Capture the cell that displays the provided text and extract its [x, y] central coordinate. 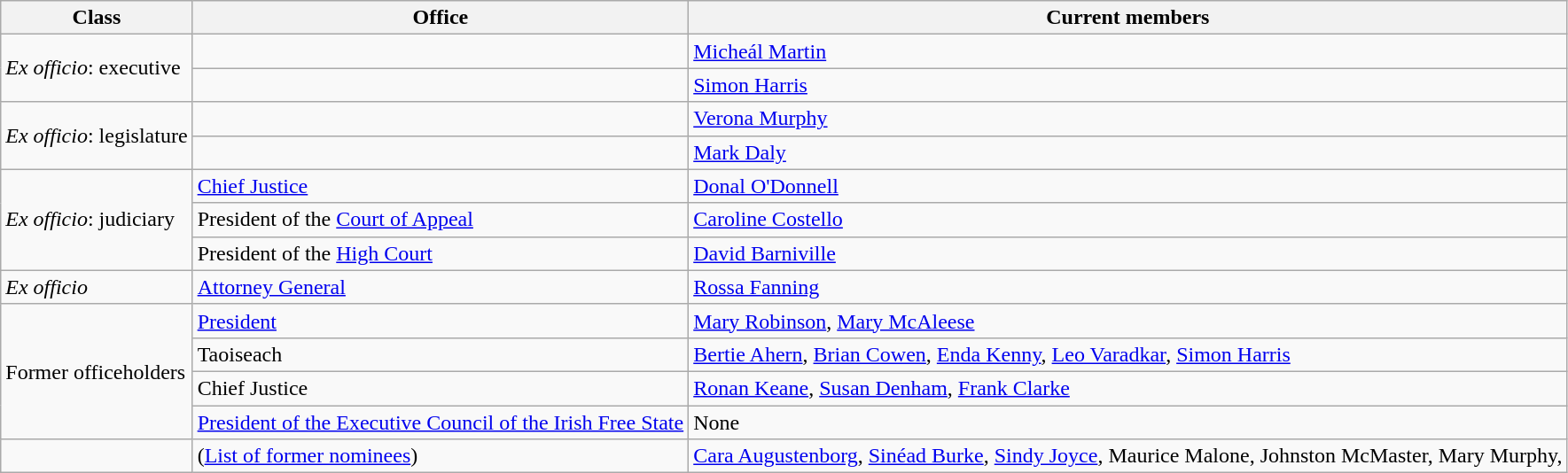
Caroline Costello [1127, 220]
Rossa Fanning [1127, 287]
Ex officio: executive [97, 68]
President [441, 321]
President of the High Court [441, 253]
Former officeholders [97, 371]
Bertie Ahern, Brian Cowen, Enda Kenny, Leo Varadkar, Simon Harris [1127, 354]
Mark Daly [1127, 152]
Ronan Keane, Susan Denham, Frank Clarke [1127, 388]
Cara Augustenborg, Sinéad Burke, Sindy Joyce, Maurice Malone, Johnston McMaster, Mary Murphy, [1127, 456]
Ex officio [97, 287]
Donal O'Donnell [1127, 186]
None [1127, 423]
Current members [1127, 18]
Class [97, 18]
Ex officio: judiciary [97, 220]
President of the Executive Council of the Irish Free State [441, 423]
Verona Murphy [1127, 119]
David Barniville [1127, 253]
(List of former nominees) [441, 456]
Attorney General [441, 287]
Ex officio: legislature [97, 136]
President of the Court of Appeal [441, 220]
Mary Robinson, Mary McAleese [1127, 321]
Micheál Martin [1127, 51]
Taoiseach [441, 354]
Office [441, 18]
Simon Harris [1127, 85]
